Locate the cell with the specified text and output its (x, y) center coordinate. 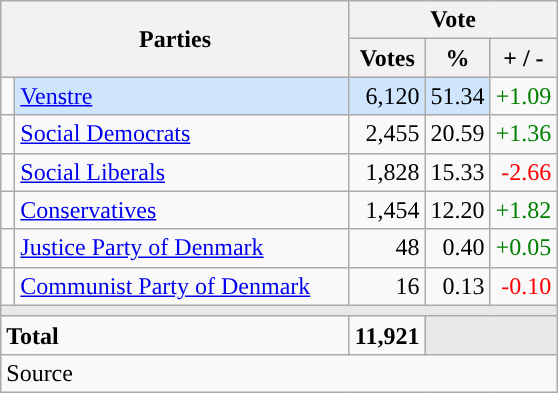
+ / - (524, 58)
11,921 (387, 335)
Vote (452, 20)
-0.10 (524, 286)
0.40 (458, 248)
20.59 (458, 134)
Votes (387, 58)
% (458, 58)
+1.09 (524, 96)
1,454 (387, 210)
2,455 (387, 134)
Communist Party of Denmark (182, 286)
0.13 (458, 286)
Parties (176, 39)
Total (176, 335)
+0.05 (524, 248)
1,828 (387, 172)
6,120 (387, 96)
Venstre (182, 96)
12.20 (458, 210)
Source (279, 373)
+1.36 (524, 134)
48 (387, 248)
-2.66 (524, 172)
Social Democrats (182, 134)
15.33 (458, 172)
Social Liberals (182, 172)
Conservatives (182, 210)
Justice Party of Denmark (182, 248)
+1.82 (524, 210)
51.34 (458, 96)
16 (387, 286)
